Pinpoint the cell where the given text exists, returning its [x, y] midpoint coordinate. 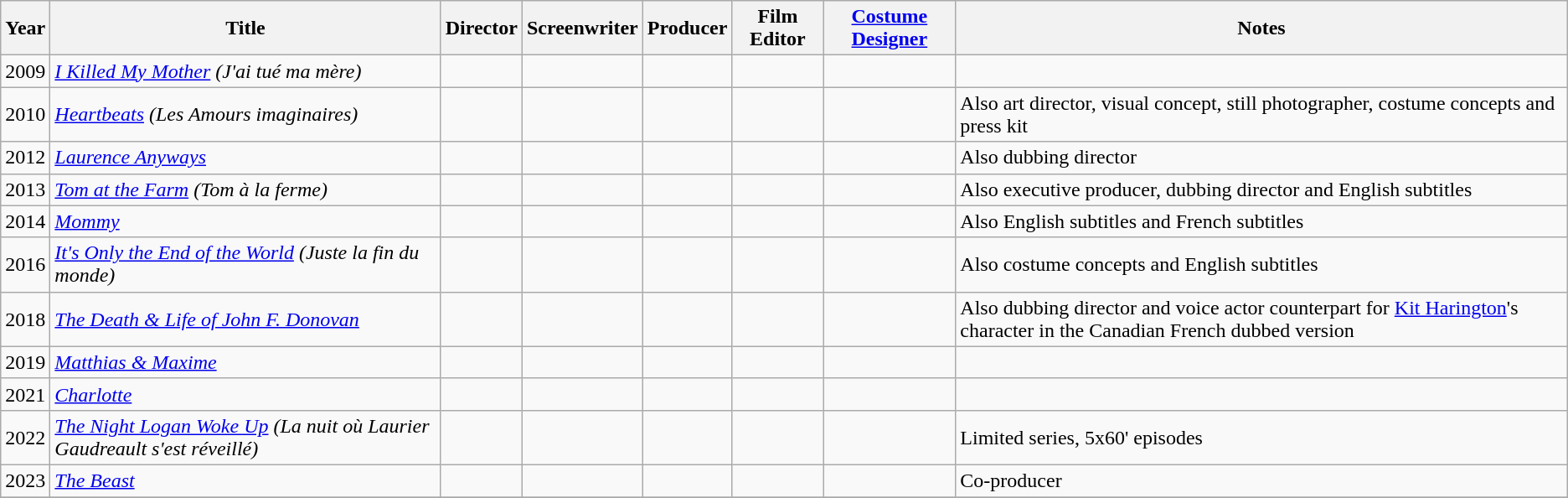
Co-producer [1261, 480]
Limited series, 5x60' episodes [1261, 438]
Also dubbing director and voice actor counterpart for Kit Harington's character in the Canadian French dubbed version [1261, 319]
2012 [25, 158]
Director [481, 29]
The Death & Life of John F. Donovan [245, 319]
Laurence Anyways [245, 158]
Also dubbing director [1261, 158]
2019 [25, 362]
Costume Designer [890, 29]
Title [245, 29]
I Killed My Mother (J'ai tué ma mère) [245, 71]
2016 [25, 265]
2014 [25, 221]
The Beast [245, 480]
2010 [25, 114]
2021 [25, 394]
2009 [25, 71]
Year [25, 29]
Also executive producer, dubbing director and English subtitles [1261, 189]
It's Only the End of the World (Juste la fin du monde) [245, 265]
Also art director, visual concept, still photographer, costume concepts and press kit [1261, 114]
Producer [687, 29]
2018 [25, 319]
Also costume concepts and English subtitles [1261, 265]
Mommy [245, 221]
Heartbeats (Les Amours imaginaires) [245, 114]
Also English subtitles and French subtitles [1261, 221]
Matthias & Maxime [245, 362]
Tom at the Farm (Tom à la ferme) [245, 189]
Screenwriter [582, 29]
Charlotte [245, 394]
2013 [25, 189]
2023 [25, 480]
Film Editor [777, 29]
2022 [25, 438]
Notes [1261, 29]
The Night Logan Woke Up (La nuit où Laurier Gaudreault s'est réveillé) [245, 438]
